Output the [X, Y] coordinate of the center of the cell containing the given text.  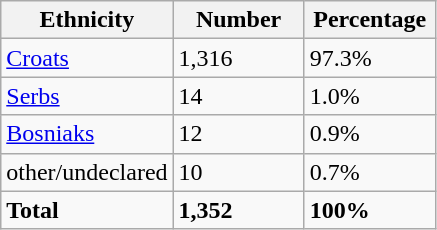
10 [238, 172]
Serbs [87, 96]
12 [238, 134]
100% [370, 210]
Bosniaks [87, 134]
0.9% [370, 134]
Number [238, 20]
14 [238, 96]
1,352 [238, 210]
Croats [87, 58]
1.0% [370, 96]
0.7% [370, 172]
other/undeclared [87, 172]
97.3% [370, 58]
Ethnicity [87, 20]
1,316 [238, 58]
Percentage [370, 20]
Total [87, 210]
